Detect which cell encompasses the target text, then output its (X, Y) center coordinate. 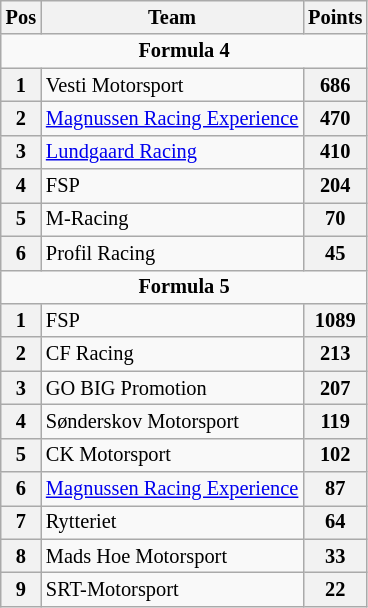
Rytteriet (172, 522)
9 (21, 589)
7 (21, 522)
45 (335, 253)
64 (335, 522)
22 (335, 589)
87 (335, 489)
Formula 5 (184, 287)
Pos (21, 17)
Mads Hoe Motorsport (172, 556)
70 (335, 219)
33 (335, 556)
119 (335, 421)
410 (335, 152)
SRT-Motorsport (172, 589)
Formula 4 (184, 51)
Sønderskov Motorsport (172, 421)
Team (172, 17)
CK Motorsport (172, 455)
Lundgaard Racing (172, 152)
CF Racing (172, 354)
Points (335, 17)
Profil Racing (172, 253)
M-Racing (172, 219)
102 (335, 455)
204 (335, 186)
207 (335, 388)
470 (335, 118)
GO BIG Promotion (172, 388)
Vesti Motorsport (172, 85)
686 (335, 85)
1089 (335, 320)
8 (21, 556)
213 (335, 354)
